Locate the cell with the specified text and output its (x, y) center coordinate. 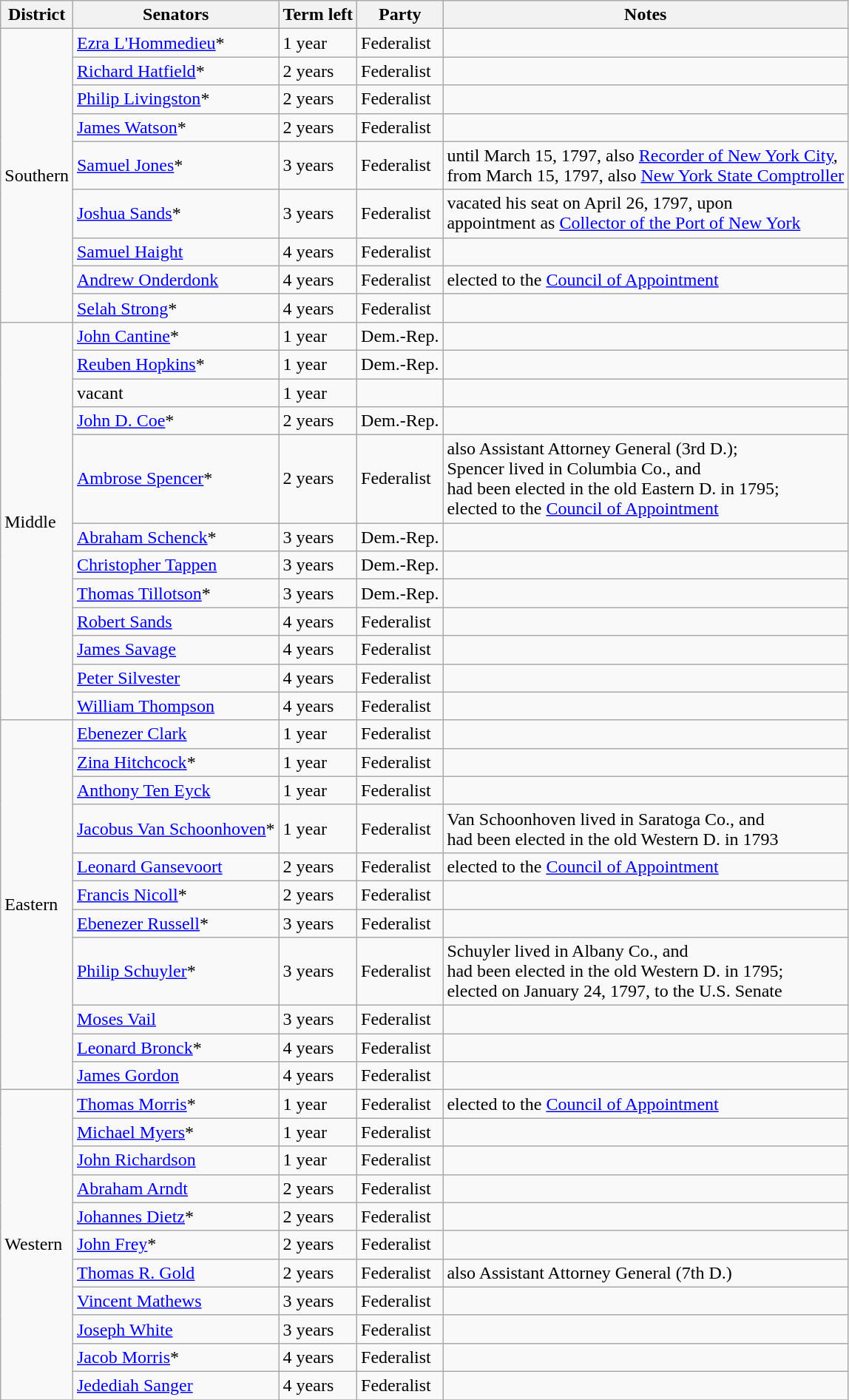
John D. Coe* (176, 421)
District (37, 15)
Jedediah Sanger (176, 1385)
Abraham Schenck* (176, 537)
Reuben Hopkins* (176, 364)
Senators (176, 15)
Van Schoonhoven lived in Saratoga Co., and had been elected in the old Western D. in 1793 (646, 829)
Johannes Dietz* (176, 1216)
William Thompson (176, 706)
Michael Myers* (176, 1132)
James Gordon (176, 1076)
until March 15, 1797, also Recorder of New York City, from March 15, 1797, also New York State Comptroller (646, 166)
Thomas R. Gold (176, 1273)
James Watson* (176, 127)
Vincent Mathews (176, 1301)
vacated his seat on April 26, 1797, upon appointment as Collector of the Port of New York (646, 213)
Term left (318, 15)
Middle (37, 521)
Thomas Morris* (176, 1104)
Moses Vail (176, 1020)
John Richardson (176, 1160)
Andrew Onderdonk (176, 280)
Samuel Jones* (176, 166)
vacant (176, 393)
also Assistant Attorney General (7th D.) (646, 1273)
Christopher Tappen (176, 565)
Ezra L'Hommedieu* (176, 43)
Robert Sands (176, 622)
Leonard Bronck* (176, 1048)
Abraham Arndt (176, 1188)
John Frey* (176, 1245)
Joseph White (176, 1329)
Selah Strong* (176, 308)
Notes (646, 15)
Peter Silvester (176, 678)
Jacob Morris* (176, 1357)
Philip Schuyler* (176, 972)
Southern (37, 176)
Francis Nicoll* (176, 895)
Samuel Haight (176, 252)
Richard Hatfield* (176, 71)
James Savage (176, 650)
Eastern (37, 905)
Ambrose Spencer* (176, 479)
Joshua Sands* (176, 213)
John Cantine* (176, 336)
Anthony Ten Eyck (176, 790)
Schuyler lived in Albany Co., and had been elected in the old Western D. in 1795; elected on January 24, 1797, to the U.S. Senate (646, 972)
Ebenezer Clark (176, 734)
Leonard Gansevoort (176, 866)
Philip Livingston* (176, 99)
Jacobus Van Schoonhoven* (176, 829)
Western (37, 1245)
Ebenezer Russell* (176, 923)
Thomas Tillotson* (176, 593)
Party (400, 15)
Zina Hitchcock* (176, 762)
